Scan for the cell matching the given text and deliver its [X, Y] coordinate at center. 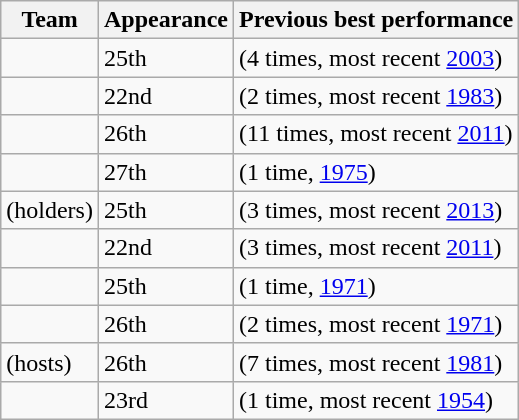
(hosts) [50, 362]
(7 times, most recent 1981) [376, 362]
Appearance [166, 20]
27th [166, 172]
Team [50, 20]
(3 times, most recent 2013) [376, 210]
(1 time, 1971) [376, 286]
(3 times, most recent 2011) [376, 248]
(11 times, most recent 2011) [376, 134]
(2 times, most recent 1971) [376, 324]
(1 time, most recent 1954) [376, 400]
(holders) [50, 210]
23rd [166, 400]
(2 times, most recent 1983) [376, 96]
(4 times, most recent 2003) [376, 58]
Previous best performance [376, 20]
(1 time, 1975) [376, 172]
